Detect which cell encompasses the target text, then output its [X, Y] center coordinate. 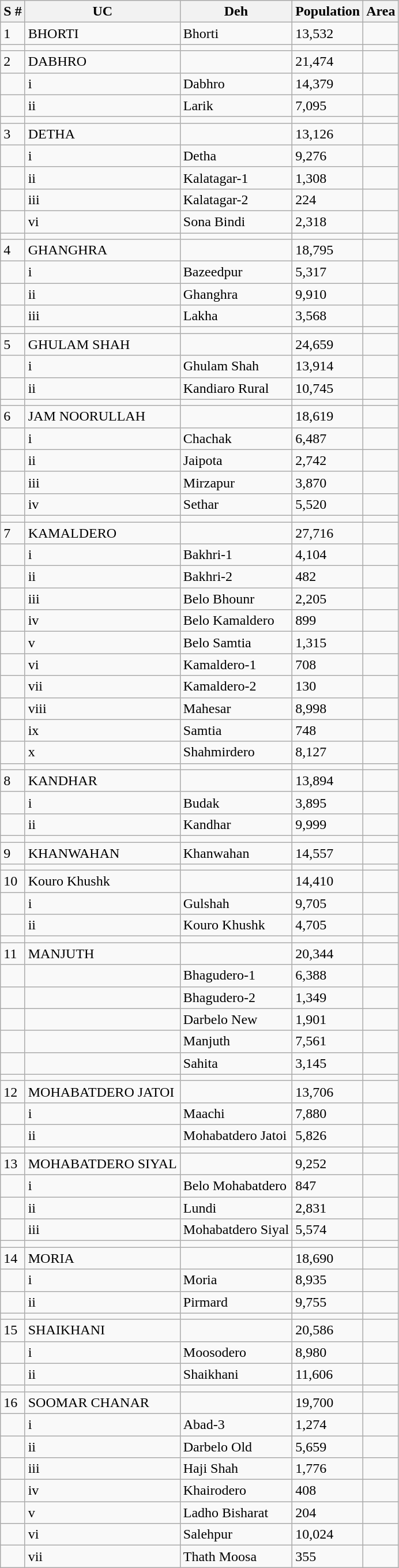
14,557 [328, 853]
18,690 [328, 1258]
Bhagudero-2 [236, 997]
6,487 [328, 438]
GHANGHRA [103, 250]
6,388 [328, 976]
482 [328, 577]
Larik [236, 106]
Lundi [236, 1208]
2,318 [328, 222]
UC [103, 12]
8,935 [328, 1280]
5,520 [328, 504]
Moosodero [236, 1352]
x [103, 752]
13,126 [328, 134]
Khanwahan [236, 853]
10,024 [328, 1535]
Kamaldero-1 [236, 665]
5 [13, 344]
355 [328, 1556]
8 [13, 781]
2,831 [328, 1208]
13,532 [328, 33]
14,410 [328, 881]
5,826 [328, 1135]
7,880 [328, 1113]
ix [103, 730]
Kalatagar-2 [236, 200]
Belo Mohabatdero [236, 1186]
Detha [236, 156]
Shaikhani [236, 1374]
MOHABATDERO JATOI [103, 1091]
Haji Shah [236, 1469]
BHORTI [103, 33]
DETHA [103, 134]
Bhagudero-1 [236, 976]
Kamaldero-2 [236, 687]
5,574 [328, 1230]
Chachak [236, 438]
1,349 [328, 997]
Sona Bindi [236, 222]
1 [13, 33]
4 [13, 250]
13 [13, 1164]
20,586 [328, 1330]
847 [328, 1186]
S # [13, 12]
7,095 [328, 106]
Gulshah [236, 903]
Population [328, 12]
20,344 [328, 954]
JAM NOORULLAH [103, 417]
7,561 [328, 1041]
Mahesar [236, 708]
204 [328, 1513]
11,606 [328, 1374]
SHAIKHANI [103, 1330]
1,776 [328, 1469]
Manjuth [236, 1041]
408 [328, 1491]
Jaipota [236, 460]
24,659 [328, 344]
9,910 [328, 294]
KHANWAHAN [103, 853]
Bakhri-2 [236, 577]
9,276 [328, 156]
3,145 [328, 1063]
Kalatagar-1 [236, 178]
Samtia [236, 730]
MORIA [103, 1258]
Khairodero [236, 1491]
Bakhri-1 [236, 555]
Mirzapur [236, 482]
708 [328, 665]
Belo Samtia [236, 643]
8,998 [328, 708]
13,706 [328, 1091]
Ladho Bisharat [236, 1513]
9,705 [328, 903]
5,659 [328, 1446]
27,716 [328, 532]
9,252 [328, 1164]
Sethar [236, 504]
Shahmirdero [236, 752]
Area [381, 12]
Pirmard [236, 1302]
Belo Kamaldero [236, 621]
Moria [236, 1280]
130 [328, 687]
21,474 [328, 62]
2,742 [328, 460]
12 [13, 1091]
13,914 [328, 366]
14,379 [328, 84]
KANDHAR [103, 781]
4,104 [328, 555]
15 [13, 1330]
5,317 [328, 272]
3 [13, 134]
19,700 [328, 1402]
224 [328, 200]
9 [13, 853]
Bazeedpur [236, 272]
14 [13, 1258]
Abad-3 [236, 1424]
Ghanghra [236, 294]
Budak [236, 802]
9,755 [328, 1302]
Mohabatdero Siyal [236, 1230]
899 [328, 621]
3,895 [328, 802]
748 [328, 730]
13,894 [328, 781]
Darbelo Old [236, 1446]
11 [13, 954]
KAMALDERO [103, 532]
1,308 [328, 178]
10,745 [328, 388]
MOHABATDERO SIYAL [103, 1164]
Salehpur [236, 1535]
2,205 [328, 599]
Darbelo New [236, 1019]
2 [13, 62]
8,980 [328, 1352]
1,315 [328, 643]
MANJUTH [103, 954]
Kandhar [236, 824]
Deh [236, 12]
7 [13, 532]
Sahita [236, 1063]
16 [13, 1402]
9,999 [328, 824]
Ghulam Shah [236, 366]
3,870 [328, 482]
1,274 [328, 1424]
Bhorti [236, 33]
Belo Bhounr [236, 599]
3,568 [328, 316]
10 [13, 881]
8,127 [328, 752]
Thath Moosa [236, 1556]
DABHRO [103, 62]
Kandiaro Rural [236, 388]
viii [103, 708]
18,619 [328, 417]
Maachi [236, 1113]
18,795 [328, 250]
6 [13, 417]
Mohabatdero Jatoi [236, 1135]
Dabhro [236, 84]
GHULAM SHAH [103, 344]
1,901 [328, 1019]
SOOMAR CHANAR [103, 1402]
Lakha [236, 316]
4,705 [328, 925]
